Provide the [X, Y] coordinate of the cell's center where the given text is located.  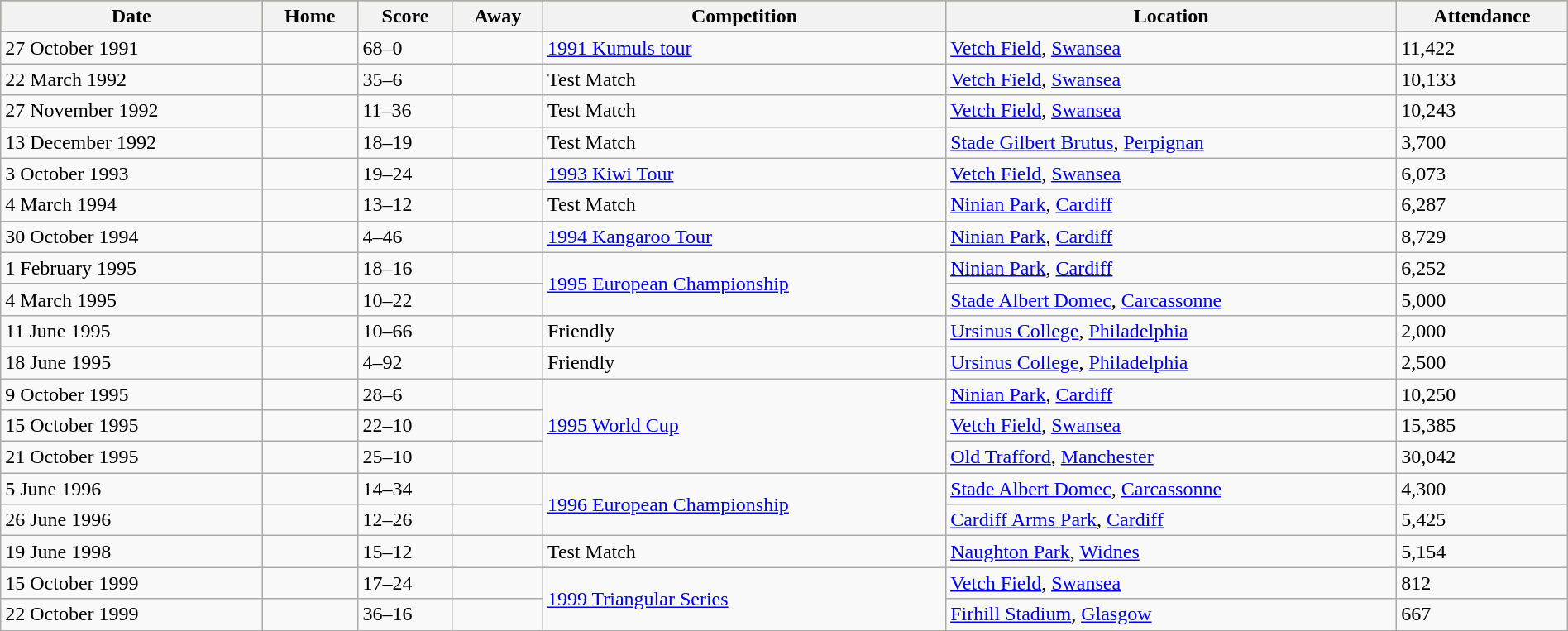
1999 Triangular Series [744, 599]
1994 Kangaroo Tour [744, 237]
1991 Kumuls tour [744, 48]
15 October 1999 [131, 583]
Firhill Stadium, Glasgow [1171, 614]
Location [1171, 17]
9 October 1995 [131, 394]
11,422 [1482, 48]
5,000 [1482, 299]
22–10 [405, 426]
Attendance [1482, 17]
1 February 1995 [131, 268]
27 October 1991 [131, 48]
4–46 [405, 237]
Naughton Park, Widnes [1171, 552]
10,133 [1482, 79]
13 December 1992 [131, 142]
4 March 1994 [131, 205]
3,700 [1482, 142]
15–12 [405, 552]
22 March 1992 [131, 79]
18–19 [405, 142]
18–16 [405, 268]
30 October 1994 [131, 237]
35–6 [405, 79]
10,250 [1482, 394]
2,000 [1482, 331]
13–12 [405, 205]
25–10 [405, 457]
11–36 [405, 111]
15 October 1995 [131, 426]
1993 Kiwi Tour [744, 174]
1996 European Championship [744, 504]
8,729 [1482, 237]
Old Trafford, Manchester [1171, 457]
6,252 [1482, 268]
Away [498, 17]
Score [405, 17]
5,425 [1482, 520]
30,042 [1482, 457]
28–6 [405, 394]
36–16 [405, 614]
812 [1482, 583]
12–26 [405, 520]
19 June 1998 [131, 552]
1995 European Championship [744, 284]
15,385 [1482, 426]
667 [1482, 614]
Stade Gilbert Brutus, Perpignan [1171, 142]
27 November 1992 [131, 111]
10–66 [405, 331]
Date [131, 17]
10–22 [405, 299]
4 March 1995 [131, 299]
Cardiff Arms Park, Cardiff [1171, 520]
26 June 1996 [131, 520]
22 October 1999 [131, 614]
Home [309, 17]
6,073 [1482, 174]
17–24 [405, 583]
10,243 [1482, 111]
Competition [744, 17]
19–24 [405, 174]
14–34 [405, 489]
21 October 1995 [131, 457]
5 June 1996 [131, 489]
68–0 [405, 48]
5,154 [1482, 552]
4–92 [405, 362]
6,287 [1482, 205]
3 October 1993 [131, 174]
1995 World Cup [744, 426]
11 June 1995 [131, 331]
4,300 [1482, 489]
18 June 1995 [131, 362]
2,500 [1482, 362]
